Capture the cell that displays the provided text and extract its (X, Y) central coordinate. 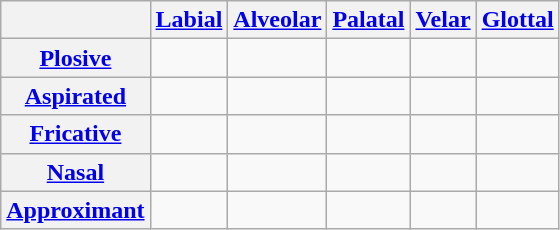
Fricative (76, 134)
Aspirated (76, 96)
Plosive (76, 58)
Palatal (368, 20)
Glottal (518, 20)
Alveolar (278, 20)
Approximant (76, 210)
Velar (443, 20)
Nasal (76, 172)
Labial (189, 20)
